Identify which cell holds the provided text, then report its [X, Y] central coordinate. 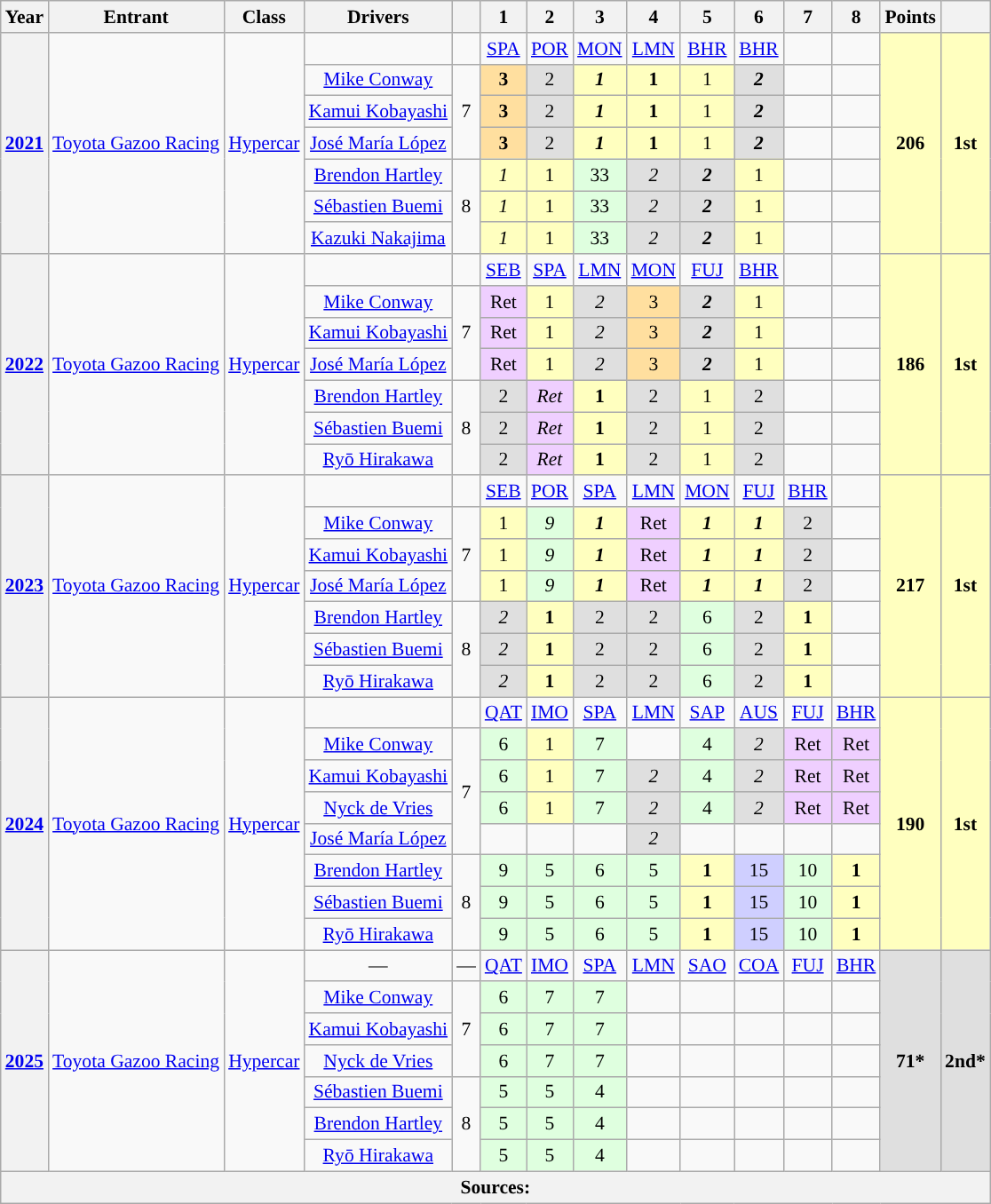
206 [910, 144]
SAO [707, 966]
2022 [25, 364]
217 [910, 586]
AUS [759, 713]
2023 [25, 586]
186 [910, 364]
2024 [25, 824]
Entrant [136, 17]
Drivers [378, 17]
SAP [707, 713]
Year [25, 17]
2025 [25, 1060]
Kazuki Nakajima [378, 239]
Sources: [495, 1187]
2021 [25, 144]
Class [264, 17]
2nd* [965, 1060]
71* [910, 1060]
Points [910, 17]
COA [759, 966]
190 [910, 824]
